Extract the (X, Y) coordinate from the center of the cell holding the provided text.  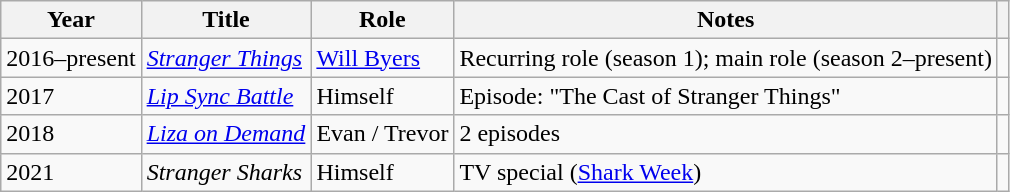
2018 (71, 134)
Notes (726, 20)
TV special (Shark Week) (726, 172)
Title (226, 20)
Stranger Sharks (226, 172)
Role (382, 20)
Evan / Trevor (382, 134)
Lip Sync Battle (226, 96)
Episode: "The Cast of Stranger Things" (726, 96)
2016–present (71, 58)
Liza on Demand (226, 134)
Stranger Things (226, 58)
2021 (71, 172)
Will Byers (382, 58)
Recurring role (season 1); main role (season 2–present) (726, 58)
Year (71, 20)
2017 (71, 96)
2 episodes (726, 134)
